Locate the cell with the specified text and output its (X, Y) center coordinate. 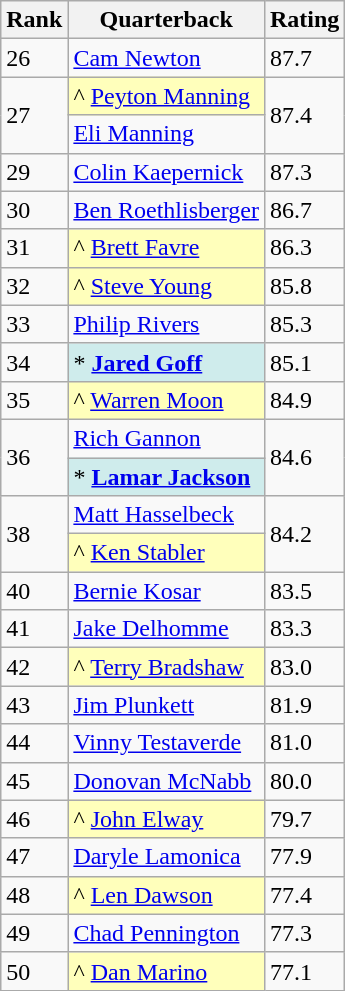
87.4 (304, 115)
49 (34, 933)
50 (34, 971)
79.7 (304, 819)
29 (34, 172)
84.9 (304, 400)
^ Warren Moon (166, 400)
38 (34, 534)
Quarterback (166, 20)
33 (34, 324)
83.0 (304, 667)
^ Peyton Manning (166, 96)
* Jared Goff (166, 362)
44 (34, 743)
Donovan McNabb (166, 781)
83.3 (304, 629)
Colin Kaepernick (166, 172)
30 (34, 210)
47 (34, 857)
Vinny Testaverde (166, 743)
43 (34, 705)
81.9 (304, 705)
80.0 (304, 781)
41 (34, 629)
46 (34, 819)
Jake Delhomme (166, 629)
Ben Roethlisberger (166, 210)
77.9 (304, 857)
77.3 (304, 933)
Philip Rivers (166, 324)
48 (34, 895)
Rank (34, 20)
85.8 (304, 286)
Matt Hasselbeck (166, 515)
36 (34, 457)
35 (34, 400)
32 (34, 286)
^ Dan Marino (166, 971)
^ John Elway (166, 819)
^ Terry Bradshaw (166, 667)
81.0 (304, 743)
* Lamar Jackson (166, 477)
83.5 (304, 591)
34 (34, 362)
^ Brett Favre (166, 248)
Jim Plunkett (166, 705)
27 (34, 115)
^ Steve Young (166, 286)
85.1 (304, 362)
84.6 (304, 457)
77.1 (304, 971)
Rating (304, 20)
40 (34, 591)
31 (34, 248)
Daryle Lamonica (166, 857)
84.2 (304, 534)
Rich Gannon (166, 438)
86.7 (304, 210)
85.3 (304, 324)
Bernie Kosar (166, 591)
Chad Pennington (166, 933)
26 (34, 58)
Cam Newton (166, 58)
87.3 (304, 172)
42 (34, 667)
87.7 (304, 58)
Eli Manning (166, 134)
^ Len Dawson (166, 895)
77.4 (304, 895)
^ Ken Stabler (166, 553)
45 (34, 781)
86.3 (304, 248)
